Return the [X, Y] coordinate for the center point of the cell that contains the specified text.  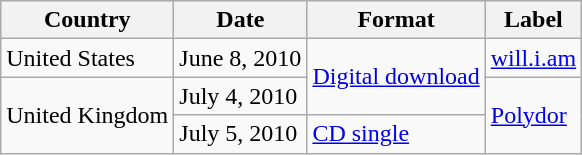
CD single [396, 134]
Date [240, 20]
United States [88, 58]
July 5, 2010 [240, 134]
Polydor [533, 115]
will.i.am [533, 58]
United Kingdom [88, 115]
July 4, 2010 [240, 96]
Format [396, 20]
Country [88, 20]
Digital download [396, 77]
June 8, 2010 [240, 58]
Label [533, 20]
